Detect which cell encompasses the target text, then output its (X, Y) center coordinate. 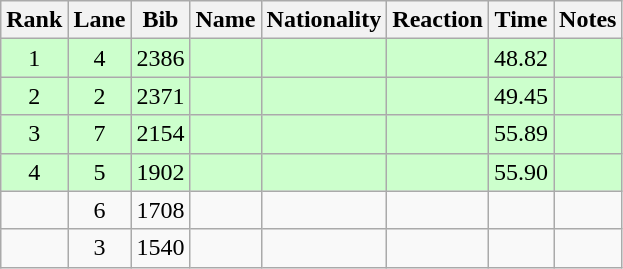
2154 (160, 134)
Nationality (324, 20)
48.82 (520, 58)
1 (34, 58)
2386 (160, 58)
7 (100, 134)
Name (226, 20)
Bib (160, 20)
Reaction (438, 20)
Lane (100, 20)
1708 (160, 210)
5 (100, 172)
Notes (588, 20)
Time (520, 20)
55.89 (520, 134)
55.90 (520, 172)
1902 (160, 172)
49.45 (520, 96)
Rank (34, 20)
6 (100, 210)
2371 (160, 96)
1540 (160, 248)
